Extract the (x, y) coordinate from the center of the cell holding the provided text.  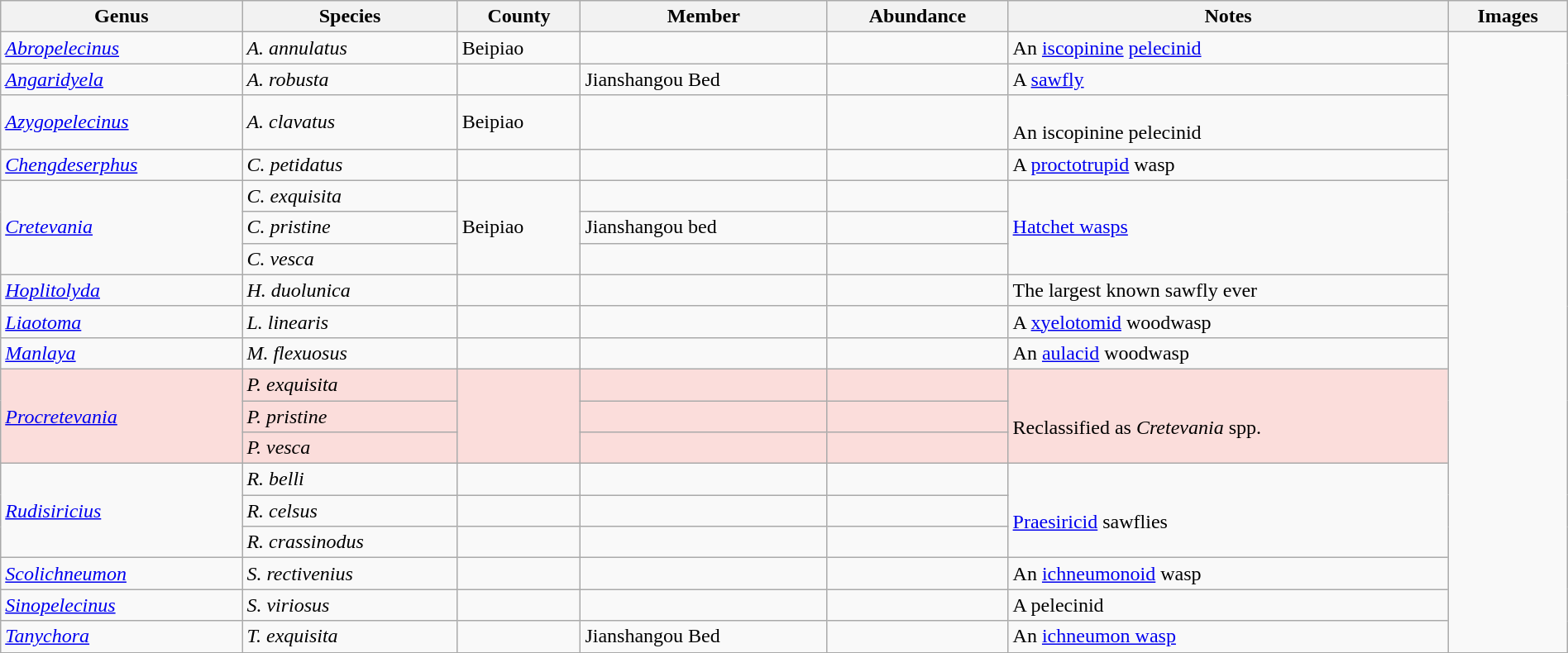
A pelecinid (1228, 605)
Genus (122, 17)
A proctotrupid wasp (1228, 164)
T. exquisita (350, 636)
Azygopelecinus (122, 122)
Chengdeserphus (122, 164)
A xyelotomid woodwasp (1228, 322)
Sinopelecinus (122, 605)
S. viriosus (350, 605)
Praesiricid sawflies (1228, 511)
Abundance (918, 17)
Cretevania (122, 227)
Images (1508, 17)
P. vesca (350, 448)
An ichneumonoid wasp (1228, 574)
Angaridyela (122, 79)
L. linearis (350, 322)
C. petidatus (350, 164)
Jianshangou bed (704, 227)
R. celsus (350, 511)
A. clavatus (350, 122)
A. annulatus (350, 48)
A sawfly (1228, 79)
Notes (1228, 17)
Hatchet wasps (1228, 227)
Species (350, 17)
Liaotoma (122, 322)
The largest known sawfly ever (1228, 290)
Rudisiricius (122, 511)
R. belli (350, 479)
P. pristine (350, 416)
C. pristine (350, 227)
Scolichneumon (122, 574)
S. rectivenius (350, 574)
A. robusta (350, 79)
Hoplitolyda (122, 290)
Manlaya (122, 353)
An aulacid woodwasp (1228, 353)
C. vesca (350, 259)
County (519, 17)
R. crassinodus (350, 542)
Procretevania (122, 416)
C. exquisita (350, 196)
H. duolunica (350, 290)
Abropelecinus (122, 48)
Member (704, 17)
An ichneumon wasp (1228, 636)
P. exquisita (350, 384)
Tanychora (122, 636)
M. flexuosus (350, 353)
Reclassified as Cretevania spp. (1228, 416)
